Find where the given text appears and provide that cell's center as [X, Y] coordinate. 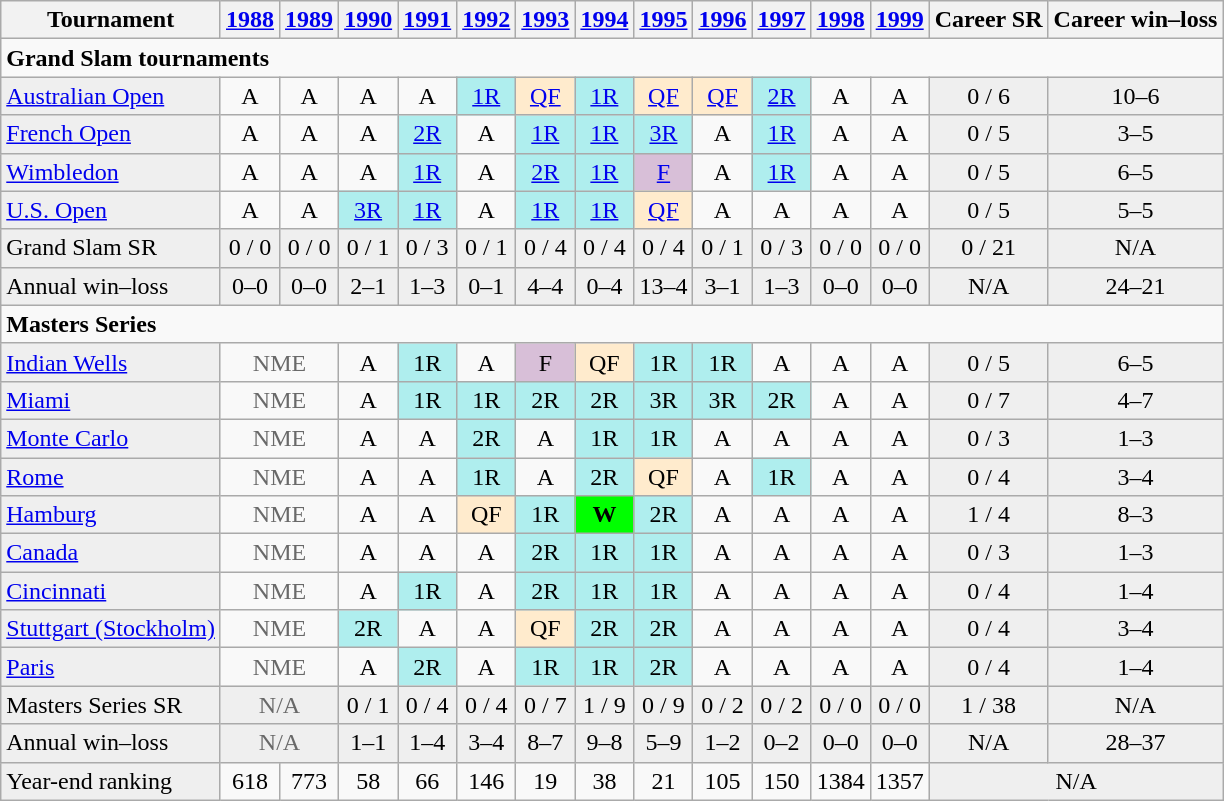
0–2 [782, 743]
W [604, 515]
Masters Series SR [111, 705]
3–5 [1136, 134]
19 [546, 781]
1 / 4 [988, 515]
21 [664, 781]
Grand Slam SR [111, 248]
0 / 9 [664, 705]
1992 [486, 20]
1996 [722, 20]
Masters Series [612, 324]
Monte Carlo [111, 438]
Canada [111, 553]
Stuttgart (Stockholm) [111, 629]
38 [604, 781]
3–1 [722, 286]
58 [368, 781]
1 / 38 [988, 705]
13–4 [664, 286]
Grand Slam tournaments [612, 58]
1993 [546, 20]
1994 [604, 20]
U.S. Open [111, 210]
Wimbledon [111, 172]
1–2 [722, 743]
9–8 [604, 743]
0 / 6 [988, 96]
1998 [840, 20]
8–7 [546, 743]
8–3 [1136, 515]
0 / 21 [988, 248]
4–7 [1136, 400]
24–21 [1136, 286]
773 [310, 781]
Rome [111, 477]
618 [250, 781]
Career win–loss [1136, 20]
1–1 [368, 743]
4–4 [546, 286]
Australian Open [111, 96]
10–6 [1136, 96]
5–9 [664, 743]
Year-end ranking [111, 781]
Hamburg [111, 515]
150 [782, 781]
1999 [900, 20]
1997 [782, 20]
1384 [840, 781]
1 / 9 [604, 705]
1991 [428, 20]
1995 [664, 20]
French Open [111, 134]
1990 [368, 20]
Paris [111, 667]
146 [486, 781]
28–37 [1136, 743]
Miami [111, 400]
Tournament [111, 20]
Career SR [988, 20]
1988 [250, 20]
66 [428, 781]
Cincinnati [111, 591]
0–1 [486, 286]
2–1 [368, 286]
105 [722, 781]
1989 [310, 20]
Indian Wells [111, 362]
1357 [900, 781]
0–4 [604, 286]
5–5 [1136, 210]
